Return the [x, y] coordinate for the center point of the cell that contains the specified text.  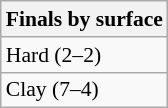
Clay (7–4) [84, 90]
Finals by surface [84, 19]
Hard (2–2) [84, 55]
